Locate the cell with the specified text and output its [X, Y] center coordinate. 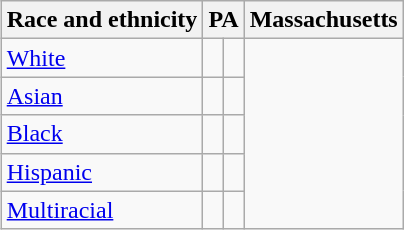
Asian [102, 96]
Black [102, 134]
White [102, 58]
Massachusetts [324, 20]
Race and ethnicity [102, 20]
Hispanic [102, 172]
Multiracial [102, 210]
PA [224, 20]
